Pinpoint the cell where the given text exists, returning its [x, y] midpoint coordinate. 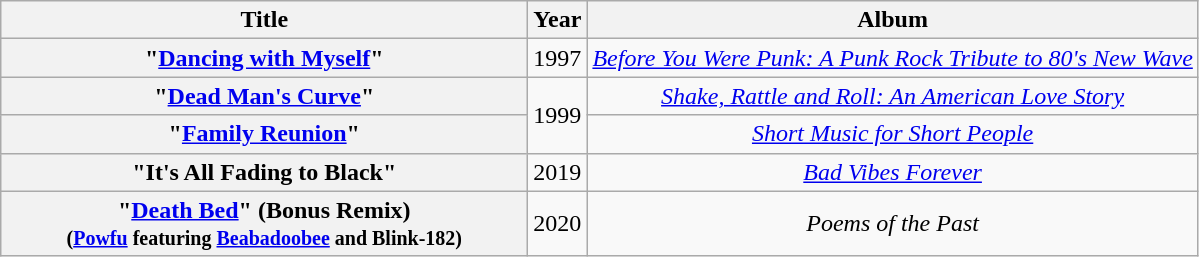
"Family Reunion" [264, 134]
Poems of the Past [892, 224]
Year [558, 20]
Title [264, 20]
1997 [558, 58]
Before You Were Punk: A Punk Rock Tribute to 80's New Wave [892, 58]
2019 [558, 172]
Shake, Rattle and Roll: An American Love Story [892, 96]
"Dancing with Myself" [264, 58]
"Death Bed" (Bonus Remix)(Powfu featuring Beabadoobee and Blink-182) [264, 224]
"It's All Fading to Black" [264, 172]
2020 [558, 224]
Album [892, 20]
1999 [558, 115]
"Dead Man's Curve" [264, 96]
Short Music for Short People [892, 134]
Bad Vibes Forever [892, 172]
